Extract the [X, Y] coordinate from the center of the cell holding the provided text.  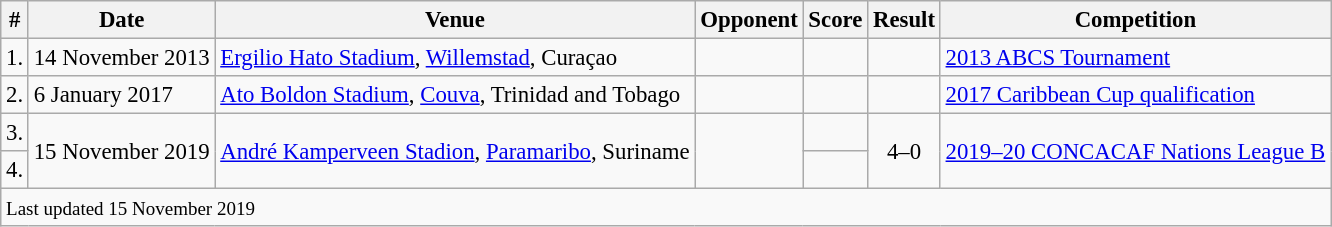
Ergilio Hato Stadium, Willemstad, Curaçao [455, 58]
Score [836, 20]
2019–20 CONCACAF Nations League B [1135, 152]
1. [15, 58]
14 November 2013 [121, 58]
Last updated 15 November 2019 [666, 208]
3. [15, 133]
2017 Caribbean Cup qualification [1135, 95]
2. [15, 95]
Opponent [749, 20]
Ato Boldon Stadium, Couva, Trinidad and Tobago [455, 95]
15 November 2019 [121, 152]
Result [904, 20]
André Kamperveen Stadion, Paramaribo, Suriname [455, 152]
# [15, 20]
Venue [455, 20]
6 January 2017 [121, 95]
Competition [1135, 20]
Date [121, 20]
4. [15, 170]
4–0 [904, 152]
2013 ABCS Tournament [1135, 58]
